Provide the (x, y) coordinate of the cell's center where the given text is located.  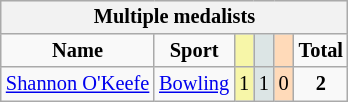
Bowling (194, 84)
2 (321, 84)
Name (78, 51)
0 (284, 84)
Shannon O'Keefe (78, 84)
Total (321, 51)
Sport (194, 51)
Multiple medalists (174, 17)
